Identify which cell holds the provided text, then report its (x, y) central coordinate. 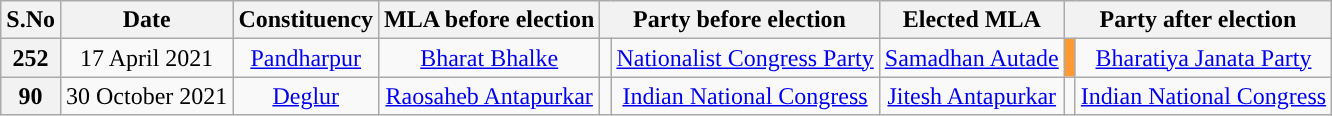
Raosaheb Antapurkar (490, 96)
90 (31, 96)
Nationalist Congress Party (745, 58)
S.No (31, 20)
Jitesh Antapurkar (972, 96)
Bharat Bhalke (490, 58)
Party after election (1198, 20)
Date (146, 20)
Samadhan Autade (972, 58)
30 October 2021 (146, 96)
Elected MLA (972, 20)
MLA before election (490, 20)
Deglur (306, 96)
Party before election (740, 20)
252 (31, 58)
Pandharpur (306, 58)
17 April 2021 (146, 58)
Bharatiya Janata Party (1203, 58)
Constituency (306, 20)
